Locate the cell with the specified text and output its [X, Y] center coordinate. 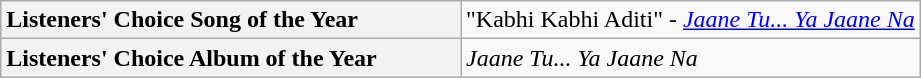
Listeners' Choice Song of the Year [231, 20]
Jaane Tu... Ya Jaane Na [691, 58]
"Kabhi Kabhi Aditi" - Jaane Tu... Ya Jaane Na [691, 20]
Listeners' Choice Album of the Year [231, 58]
